From the cell containing the given text, extract its center point as (x, y) coordinate. 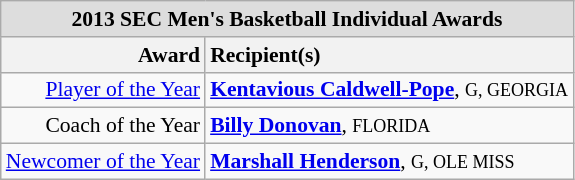
Coach of the Year (103, 126)
Award (103, 55)
Kentavious Caldwell-Pope, G, GEORGIA (389, 90)
Player of the Year (103, 90)
Billy Donovan, FLORIDA (389, 126)
2013 SEC Men's Basketball Individual Awards (287, 19)
Recipient(s) (389, 55)
Newcomer of the Year (103, 162)
Marshall Henderson, G, OLE MISS (389, 162)
